Extract the (X, Y) coordinate from the center of the cell holding the provided text.  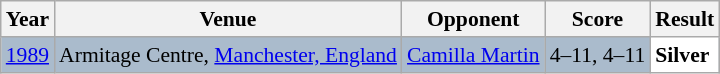
4–11, 4–11 (598, 55)
Score (598, 19)
Result (684, 19)
Camilla Martin (474, 55)
Armitage Centre, Manchester, England (228, 55)
Year (28, 19)
Opponent (474, 19)
Silver (684, 55)
1989 (28, 55)
Venue (228, 19)
